Provide the [X, Y] coordinate of the cell's center where the given text is located.  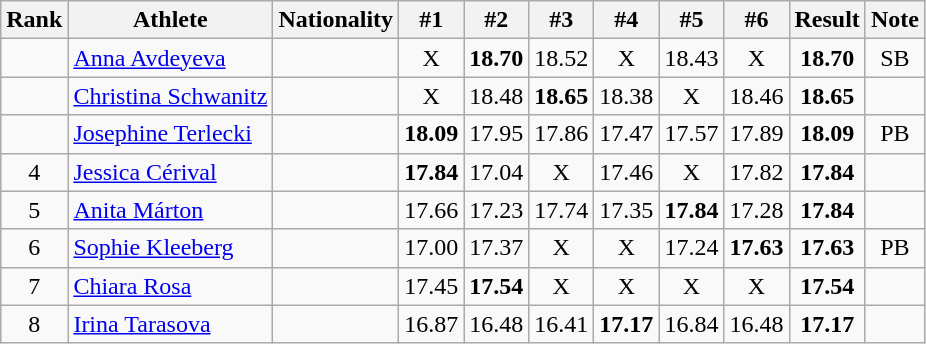
Note [894, 20]
Chiara Rosa [170, 286]
5 [34, 210]
17.86 [562, 134]
7 [34, 286]
18.48 [496, 96]
SB [894, 58]
Anna Avdeyeva [170, 58]
6 [34, 248]
#1 [432, 20]
Irina Tarasova [170, 324]
17.37 [496, 248]
17.57 [692, 134]
17.04 [496, 172]
17.45 [432, 286]
16.87 [432, 324]
#5 [692, 20]
17.23 [496, 210]
Jessica Cérival [170, 172]
Sophie Kleeberg [170, 248]
17.74 [562, 210]
Christina Schwanitz [170, 96]
17.89 [756, 134]
#6 [756, 20]
17.82 [756, 172]
16.41 [562, 324]
Rank [34, 20]
18.52 [562, 58]
17.46 [626, 172]
17.00 [432, 248]
Nationality [336, 20]
17.28 [756, 210]
Result [827, 20]
17.47 [626, 134]
#2 [496, 20]
17.24 [692, 248]
8 [34, 324]
17.66 [432, 210]
17.35 [626, 210]
17.95 [496, 134]
#3 [562, 20]
Athlete [170, 20]
Josephine Terlecki [170, 134]
18.46 [756, 96]
18.43 [692, 58]
Anita Márton [170, 210]
16.84 [692, 324]
18.38 [626, 96]
4 [34, 172]
#4 [626, 20]
